Detect which cell encompasses the target text, then output its (x, y) center coordinate. 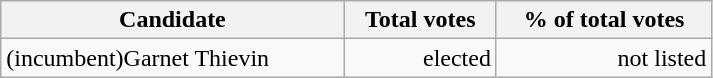
not listed (604, 58)
% of total votes (604, 20)
(incumbent)Garnet Thievin (172, 58)
elected (420, 58)
Total votes (420, 20)
Candidate (172, 20)
